Scan for the cell matching the given text and deliver its (X, Y) coordinate at center. 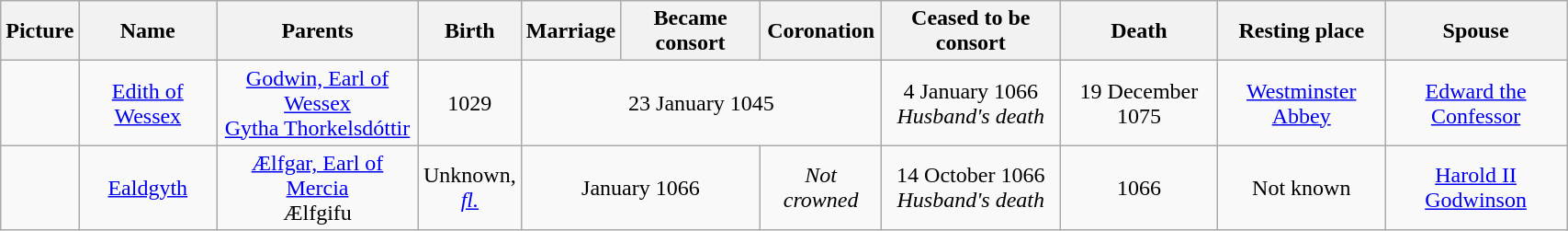
Ealdgyth (148, 188)
Godwin, Earl of Wessex Gytha Thorkelsdóttir (318, 103)
Name (148, 31)
Harold II Godwinson (1476, 188)
Marriage (570, 31)
14 October 1066Husband's death (971, 188)
Picture (40, 31)
Unknown,fl. (470, 188)
Spouse (1476, 31)
23 January 1045 (701, 103)
19 December 1075 (1139, 103)
4 January 1066Husband's death (971, 103)
Birth (470, 31)
1066 (1139, 188)
1029 (470, 103)
Ceased to be consort (971, 31)
Death (1139, 31)
January 1066 (640, 188)
Ælfgar, Earl of Mercia Ælfgifu (318, 188)
Coronation (821, 31)
Edith of Wessex (148, 103)
Became consort (691, 31)
Not known (1302, 188)
Edward the Confessor (1476, 103)
Resting place (1302, 31)
Westminster Abbey (1302, 103)
Parents (318, 31)
Not crowned (821, 188)
